Detect which cell encompasses the target text, then output its (X, Y) center coordinate. 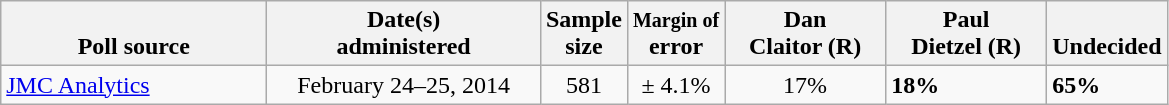
17% (806, 85)
65% (1107, 85)
Margin oferror (676, 34)
Samplesize (584, 34)
February 24–25, 2014 (404, 85)
Date(s)administered (404, 34)
PaulDietzel (R) (966, 34)
JMC Analytics (134, 85)
Undecided (1107, 34)
18% (966, 85)
DanClaitor (R) (806, 34)
± 4.1% (676, 85)
581 (584, 85)
Poll source (134, 34)
